Extract the (x, y) coordinate from the center of the cell holding the provided text.  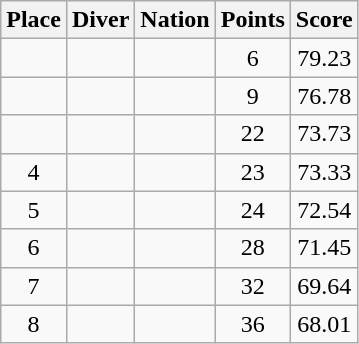
9 (252, 96)
22 (252, 134)
72.54 (324, 210)
73.33 (324, 172)
Score (324, 20)
5 (34, 210)
24 (252, 210)
36 (252, 324)
8 (34, 324)
7 (34, 286)
71.45 (324, 248)
Nation (175, 20)
79.23 (324, 58)
23 (252, 172)
Diver (100, 20)
28 (252, 248)
4 (34, 172)
69.64 (324, 286)
73.73 (324, 134)
68.01 (324, 324)
32 (252, 286)
76.78 (324, 96)
Points (252, 20)
Place (34, 20)
